Output the (x, y) coordinate of the center of the cell containing the given text.  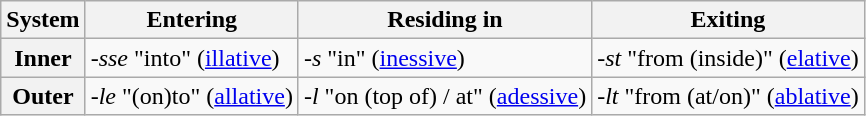
Exiting (728, 20)
Entering (192, 20)
-le "(on)to" (allative) (192, 96)
System (43, 20)
-sse "into" (illative) (192, 58)
Outer (43, 96)
-s "in" (inessive) (444, 58)
-st "from (inside)" (elative) (728, 58)
Inner (43, 58)
-lt "from (at/on)" (ablative) (728, 96)
Residing in (444, 20)
-l "on (top of) / at" (adessive) (444, 96)
